Output the (x, y) coordinate of the center of the cell containing the given text.  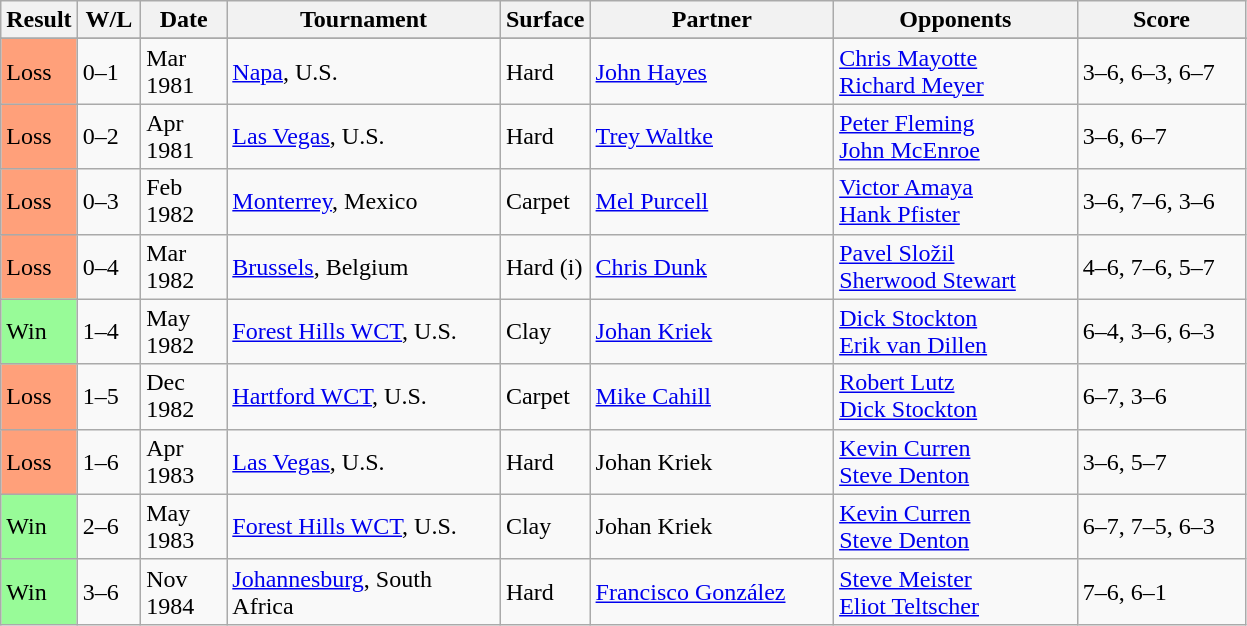
Feb 1982 (184, 202)
1–6 (109, 462)
3–6, 6–3, 6–7 (1162, 72)
Monterrey, Mexico (364, 202)
Dick Stockton Erik van Dillen (956, 332)
6–4, 3–6, 6–3 (1162, 332)
Nov 1984 (184, 592)
Brussels, Belgium (364, 266)
Partner (712, 20)
Hard (i) (545, 266)
Mar 1981 (184, 72)
W/L (109, 20)
6–7, 3–6 (1162, 396)
Date (184, 20)
3–6 (109, 592)
Mar 1982 (184, 266)
4–6, 7–6, 5–7 (1162, 266)
0–4 (109, 266)
Mel Purcell (712, 202)
Steve Meister Eliot Teltscher (956, 592)
Francisco González (712, 592)
1–4 (109, 332)
Apr 1981 (184, 136)
6–7, 7–5, 6–3 (1162, 526)
John Hayes (712, 72)
Surface (545, 20)
Trey Waltke (712, 136)
3–6, 7–6, 3–6 (1162, 202)
0–3 (109, 202)
Napa, U.S. (364, 72)
3–6, 5–7 (1162, 462)
Score (1162, 20)
May 1982 (184, 332)
0–2 (109, 136)
Tournament (364, 20)
Opponents (956, 20)
Result (39, 20)
May 1983 (184, 526)
0–1 (109, 72)
7–6, 6–1 (1162, 592)
1–5 (109, 396)
Johannesburg, South Africa (364, 592)
Pavel Složil Sherwood Stewart (956, 266)
Chris Mayotte Richard Meyer (956, 72)
Victor Amaya Hank Pfister (956, 202)
Dec 1982 (184, 396)
Chris Dunk (712, 266)
Apr 1983 (184, 462)
Peter Fleming John McEnroe (956, 136)
2–6 (109, 526)
Mike Cahill (712, 396)
Hartford WCT, U.S. (364, 396)
Robert Lutz Dick Stockton (956, 396)
3–6, 6–7 (1162, 136)
